Extract the [X, Y] coordinate from the center of the cell holding the provided text.  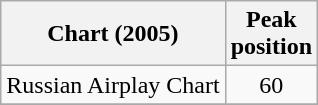
Peakposition [271, 34]
Chart (2005) [113, 34]
Russian Airplay Chart [113, 85]
60 [271, 85]
